Return the (X, Y) coordinate for the center point of the cell that contains the specified text.  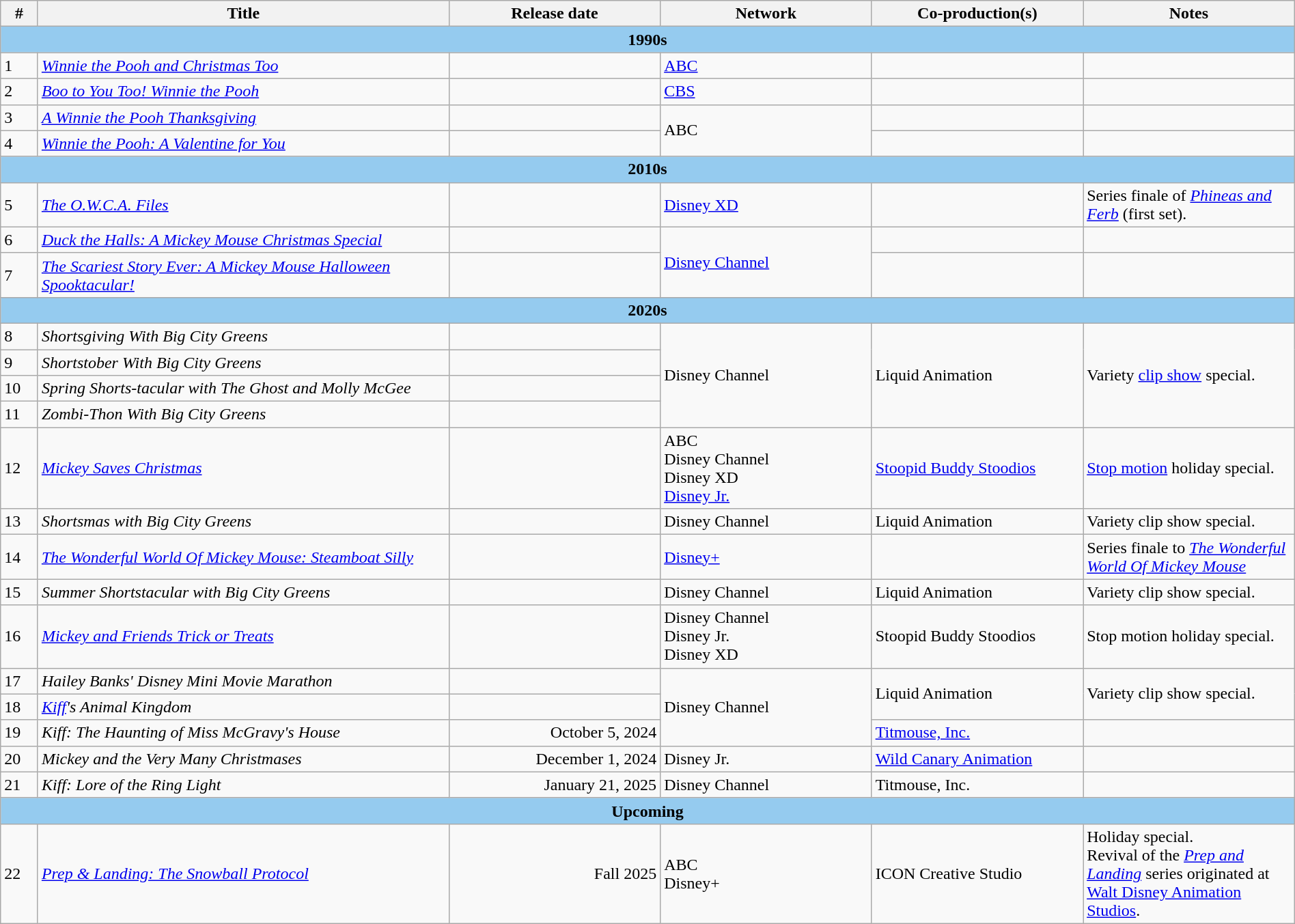
13 (19, 522)
ABCDisney+ (766, 873)
21 (19, 785)
Mickey and the Very Many Christmases (243, 759)
Series finale of Phineas and Ferb (first set). (1189, 205)
12 (19, 468)
A Winnie the Pooh Thanksgiving (243, 117)
Upcoming (647, 811)
9 (19, 363)
11 (19, 415)
Prep & Landing: The Snowball Protocol (243, 873)
3 (19, 117)
1 (19, 66)
6 (19, 240)
17 (19, 681)
18 (19, 707)
Disney XD (766, 205)
Winnie the Pooh: A Valentine for You (243, 143)
1990s (647, 40)
Wild Canary Animation (977, 759)
Notes (1189, 14)
Kiff: The Haunting of Miss McGravy's House (243, 733)
15 (19, 592)
The Scariest Story Ever: A Mickey Mouse Halloween Spooktacular! (243, 275)
ICON Creative Studio (977, 873)
Holiday special.Revival of the Prep and Landing series originated at Walt Disney Animation Studios. (1189, 873)
Kiff: Lore of the Ring Light (243, 785)
December 1, 2024 (555, 759)
Disney ChannelDisney Jr.Disney XD (766, 636)
5 (19, 205)
Boo to You Too! Winnie the Pooh (243, 92)
4 (19, 143)
20 (19, 759)
14 (19, 557)
19 (19, 733)
Shortstober With Big City Greens (243, 363)
7 (19, 275)
Mickey Saves Christmas (243, 468)
Spring Shorts-tacular with The Ghost and Molly McGee (243, 389)
Kiff's Animal Kingdom (243, 707)
8 (19, 336)
Winnie the Pooh and Christmas Too (243, 66)
Title (243, 14)
10 (19, 389)
Series finale to The Wonderful World Of Mickey Mouse (1189, 557)
October 5, 2024 (555, 733)
The O.W.C.A. Files (243, 205)
Summer Shortstacular with Big City Greens (243, 592)
2010s (647, 169)
Co-production(s) (977, 14)
# (19, 14)
Shortsgiving With Big City Greens (243, 336)
Zombi-Thon With Big City Greens (243, 415)
22 (19, 873)
Shortsmas with Big City Greens (243, 522)
2020s (647, 310)
Release date (555, 14)
16 (19, 636)
Disney Jr. (766, 759)
Fall 2025 (555, 873)
Disney+ (766, 557)
Network (766, 14)
Hailey Banks' Disney Mini Movie Marathon (243, 681)
Mickey and Friends Trick or Treats (243, 636)
ABCDisney ChannelDisney XDDisney Jr. (766, 468)
CBS (766, 92)
Duck the Halls: A Mickey Mouse Christmas Special (243, 240)
The Wonderful World Of Mickey Mouse: Steamboat Silly (243, 557)
2 (19, 92)
January 21, 2025 (555, 785)
